Return the [x, y] coordinate for the center point of the cell that contains the specified text.  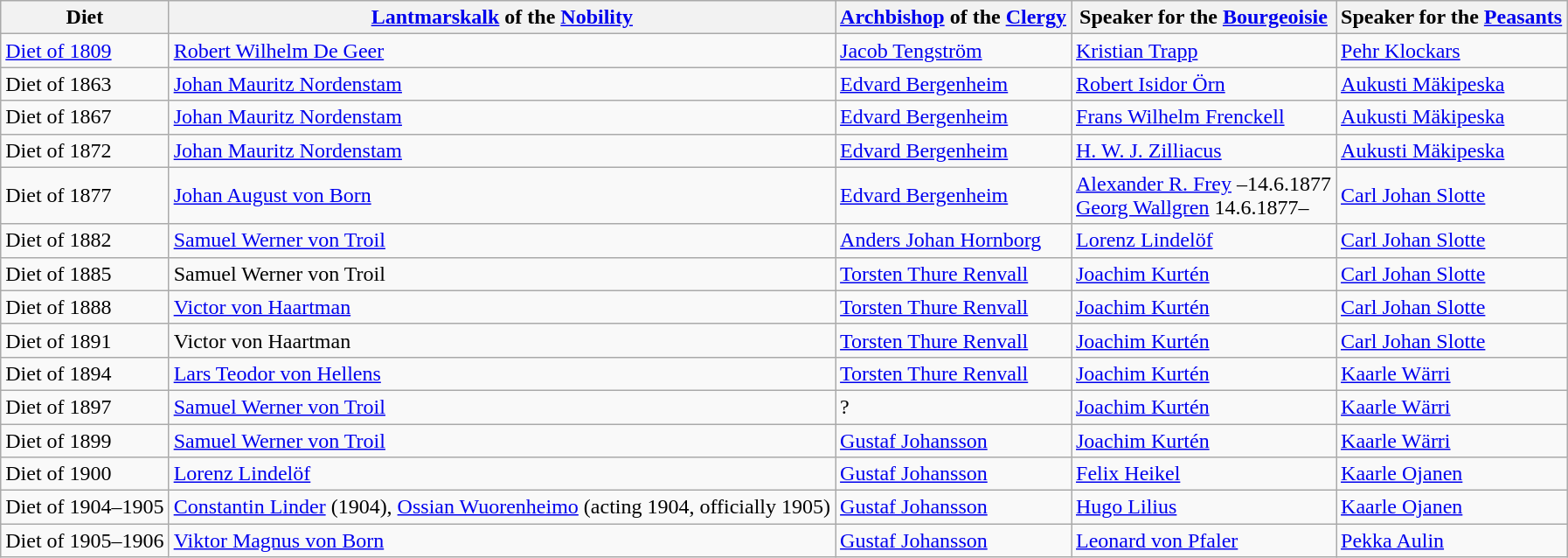
Hugo Lilius [1204, 507]
Diet of 1877 [85, 196]
Diet of 1867 [85, 117]
Pekka Aulin [1452, 541]
Alexander R. Frey –14.6.1877Georg Wallgren 14.6.1877– [1204, 196]
Frans Wilhelm Frenckell [1204, 117]
Robert Wilhelm De Geer [502, 51]
H. W. J. Zilliacus [1204, 150]
Viktor Magnus von Born [502, 541]
Robert Isidor Örn [1204, 84]
Diet of 1872 [85, 150]
Diet of 1900 [85, 474]
Diet of 1888 [85, 307]
Diet of 1885 [85, 274]
Diet of 1882 [85, 241]
Diet [85, 17]
Diet of 1897 [85, 407]
Diet of 1863 [85, 84]
Diet of 1894 [85, 373]
Pehr Klockars [1452, 51]
Kristian Trapp [1204, 51]
Diet of 1905–1906 [85, 541]
Diet of 1891 [85, 340]
Johan August von Born [502, 196]
Leonard von Pfaler [1204, 541]
Felix Heikel [1204, 474]
Diet of 1899 [85, 440]
Speaker for the Bourgeoisie [1204, 17]
Constantin Linder (1904), Ossian Wuorenheimo (acting 1904, officially 1905) [502, 507]
? [954, 407]
Diet of 1809 [85, 51]
Lantmarskalk of the Nobility [502, 17]
Speaker for the Peasants [1452, 17]
Archbishop of the Clergy [954, 17]
Lars Teodor von Hellens [502, 373]
Jacob Tengström [954, 51]
Diet of 1904–1905 [85, 507]
Anders Johan Hornborg [954, 241]
